For the text-containing cell, return its midpoint in (X, Y) coordinate format. 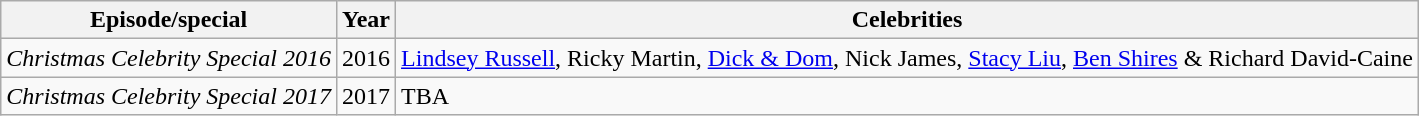
TBA (908, 96)
2017 (366, 96)
Christmas Celebrity Special 2016 (169, 58)
Lindsey Russell, Ricky Martin, Dick & Dom, Nick James, Stacy Liu, Ben Shires & Richard David-Caine (908, 58)
Celebrities (908, 20)
Year (366, 20)
2016 (366, 58)
Episode/special (169, 20)
Christmas Celebrity Special 2017 (169, 96)
